Return [x, y] of the center of cell containing provided text 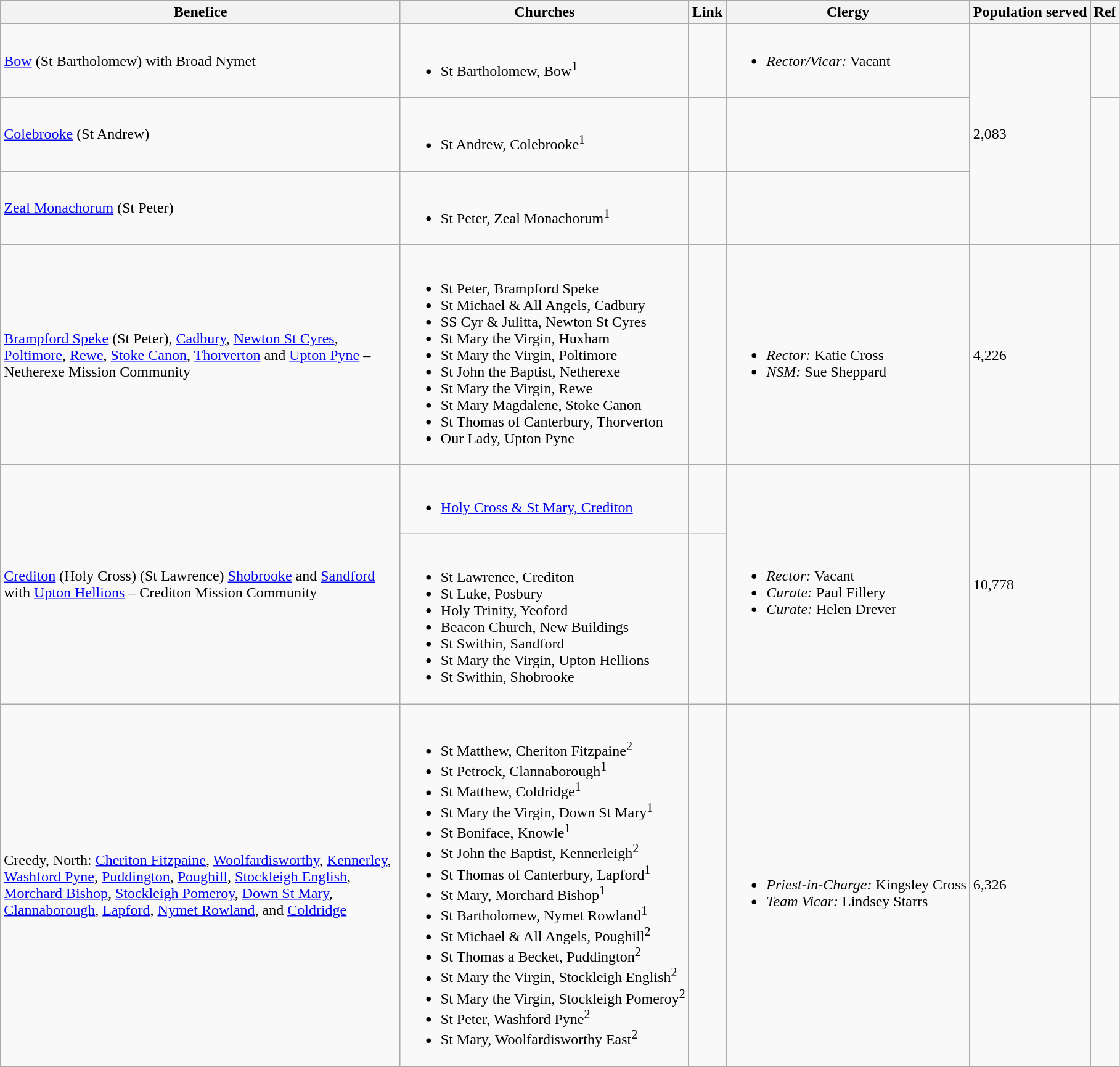
Clergy [848, 12]
6,326 [1030, 885]
Link [707, 12]
Ref [1105, 12]
Churches [544, 12]
St Peter, Zeal Monachorum1 [544, 208]
Crediton (Holy Cross) (St Lawrence) Shobrooke and Sandford with Upton Hellions – Crediton Mission Community [201, 584]
Brampford Speke (St Peter), Cadbury, Newton St Cyres, Poltimore, Rewe, Stoke Canon, Thorverton and Upton Pyne – Netherexe Mission Community [201, 354]
Benefice [201, 12]
Colebrooke (St Andrew) [201, 134]
10,778 [1030, 584]
St Andrew, Colebrooke1 [544, 134]
Population served [1030, 12]
Zeal Monachorum (St Peter) [201, 208]
Rector: VacantCurate: Paul FilleryCurate: Helen Drever [848, 584]
4,226 [1030, 354]
Priest-in-Charge: Kingsley CrossTeam Vicar: Lindsey Starrs [848, 885]
2,083 [1030, 134]
Rector/Vicar: Vacant [848, 61]
Rector: Katie CrossNSM: Sue Sheppard [848, 354]
Holy Cross & St Mary, Crediton [544, 499]
St Bartholomew, Bow1 [544, 61]
Bow (St Bartholomew) with Broad Nymet [201, 61]
